Output the [x, y] coordinate of the center of the cell containing the given text.  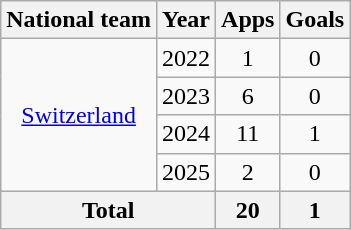
National team [79, 20]
2022 [186, 58]
Goals [315, 20]
Total [108, 210]
2023 [186, 96]
2 [248, 172]
2024 [186, 134]
2025 [186, 172]
Switzerland [79, 115]
11 [248, 134]
Year [186, 20]
20 [248, 210]
Apps [248, 20]
6 [248, 96]
